Return [x, y] of the center of cell containing provided text 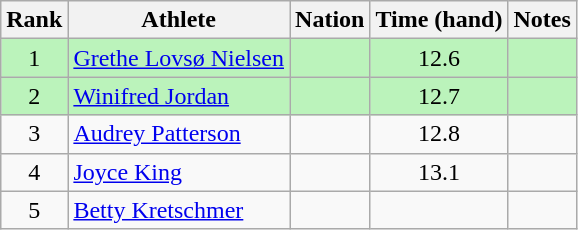
Athlete [179, 20]
13.1 [439, 172]
4 [34, 172]
Rank [34, 20]
1 [34, 58]
3 [34, 134]
12.8 [439, 134]
Winifred Jordan [179, 96]
12.7 [439, 96]
Grethe Lovsø Nielsen [179, 58]
Betty Kretschmer [179, 210]
Joyce King [179, 172]
12.6 [439, 58]
Nation [330, 20]
5 [34, 210]
Time (hand) [439, 20]
2 [34, 96]
Audrey Patterson [179, 134]
Notes [542, 20]
